For the text-containing cell, return its midpoint in (x, y) coordinate format. 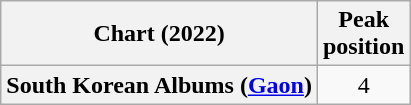
Peakposition (363, 34)
4 (363, 85)
South Korean Albums (Gaon) (160, 85)
Chart (2022) (160, 34)
